Capture the cell that displays the provided text and extract its [x, y] central coordinate. 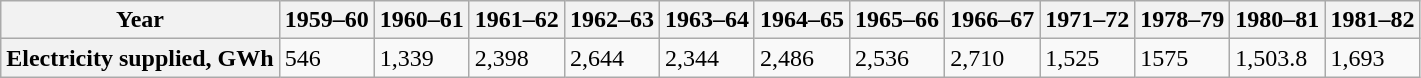
Electricity supplied, GWh [140, 58]
1960–61 [422, 20]
1966–67 [992, 20]
1981–82 [1372, 20]
1,693 [1372, 58]
2,398 [516, 58]
546 [326, 58]
2,710 [992, 58]
2,536 [898, 58]
1962–63 [612, 20]
1575 [1182, 58]
1963–64 [706, 20]
Year [140, 20]
1961–62 [516, 20]
1978–79 [1182, 20]
1980–81 [1278, 20]
1965–66 [898, 20]
1959–60 [326, 20]
2,344 [706, 58]
2,486 [802, 58]
1971–72 [1088, 20]
2,644 [612, 58]
1,525 [1088, 58]
1964–65 [802, 20]
1,503.8 [1278, 58]
1,339 [422, 58]
